Scan for the cell matching the given text and deliver its [x, y] coordinate at center. 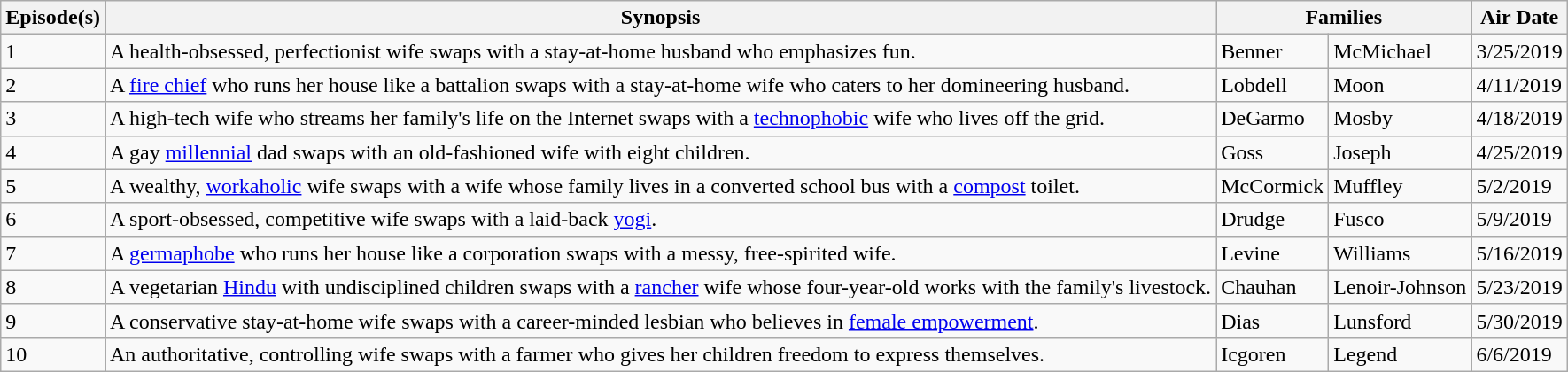
Moon [1400, 85]
Icgoren [1272, 354]
A gay millennial dad swaps with an old-fashioned wife with eight children. [660, 152]
7 [53, 253]
Air Date [1519, 18]
Families [1344, 18]
DeGarmo [1272, 119]
5/2/2019 [1519, 186]
A high-tech wife who streams her family's life on the Internet swaps with a technophobic wife who lives off the grid. [660, 119]
A fire chief who runs her house like a battalion swaps with a stay-at-home wife who caters to her domineering husband. [660, 85]
8 [53, 287]
5 [53, 186]
An authoritative, controlling wife swaps with a farmer who gives her children freedom to express themselves. [660, 354]
Levine [1272, 253]
Dias [1272, 321]
Benner [1272, 51]
5/30/2019 [1519, 321]
4/11/2019 [1519, 85]
2 [53, 85]
Chauhan [1272, 287]
10 [53, 354]
9 [53, 321]
Fusco [1400, 220]
5/16/2019 [1519, 253]
Drudge [1272, 220]
6 [53, 220]
6/6/2019 [1519, 354]
McCormick [1272, 186]
Lunsford [1400, 321]
A sport-obsessed, competitive wife swaps with a laid-back yogi. [660, 220]
A health-obsessed, perfectionist wife swaps with a stay-at-home husband who emphasizes fun. [660, 51]
Lobdell [1272, 85]
A conservative stay-at-home wife swaps with a career-minded lesbian who believes in female empowerment. [660, 321]
McMichael [1400, 51]
Williams [1400, 253]
Lenoir-Johnson [1400, 287]
4 [53, 152]
Mosby [1400, 119]
4/18/2019 [1519, 119]
1 [53, 51]
3 [53, 119]
Muffley [1400, 186]
A wealthy, workaholic wife swaps with a wife whose family lives in a converted school bus with a compost toilet. [660, 186]
Legend [1400, 354]
5/9/2019 [1519, 220]
Synopsis [660, 18]
Joseph [1400, 152]
4/25/2019 [1519, 152]
3/25/2019 [1519, 51]
Goss [1272, 152]
Episode(s) [53, 18]
5/23/2019 [1519, 287]
A vegetarian Hindu with undisciplined children swaps with a rancher wife whose four-year-old works with the family's livestock. [660, 287]
A germaphobe who runs her house like a corporation swaps with a messy, free-spirited wife. [660, 253]
